Find where the given text appears and provide that cell's center as [X, Y] coordinate. 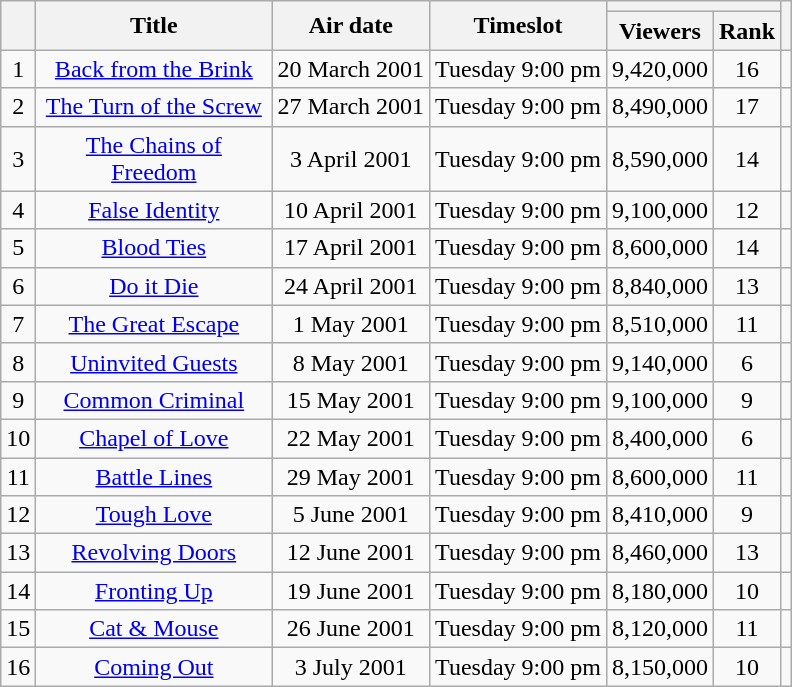
3 July 2001 [351, 667]
8 May 2001 [351, 362]
False Identity [154, 210]
Back from the Brink [154, 69]
Cat & Mouse [154, 629]
Do it Die [154, 286]
7 [18, 324]
19 June 2001 [351, 591]
10 April 2001 [351, 210]
Viewers [660, 31]
Coming Out [154, 667]
Air date [351, 26]
3 April 2001 [351, 158]
Battle Lines [154, 477]
8,180,000 [660, 591]
9,420,000 [660, 69]
8 [18, 362]
8,490,000 [660, 107]
Common Criminal [154, 400]
29 May 2001 [351, 477]
Chapel of Love [154, 438]
8,400,000 [660, 438]
1 May 2001 [351, 324]
8,460,000 [660, 553]
15 [18, 629]
12 June 2001 [351, 553]
24 April 2001 [351, 286]
Blood Ties [154, 248]
Title [154, 26]
The Turn of the Screw [154, 107]
Uninvited Guests [154, 362]
3 [18, 158]
8,120,000 [660, 629]
The Chains of Freedom [154, 158]
17 April 2001 [351, 248]
5 [18, 248]
22 May 2001 [351, 438]
2 [18, 107]
20 March 2001 [351, 69]
1 [18, 69]
8,150,000 [660, 667]
27 March 2001 [351, 107]
8,510,000 [660, 324]
Tough Love [154, 515]
Fronting Up [154, 591]
8,840,000 [660, 286]
Rank [748, 31]
26 June 2001 [351, 629]
8,410,000 [660, 515]
4 [18, 210]
The Great Escape [154, 324]
8,590,000 [660, 158]
Revolving Doors [154, 553]
15 May 2001 [351, 400]
9,140,000 [660, 362]
17 [748, 107]
5 June 2001 [351, 515]
Timeslot [518, 26]
